Pinpoint the cell where the given text exists, returning its (X, Y) midpoint coordinate. 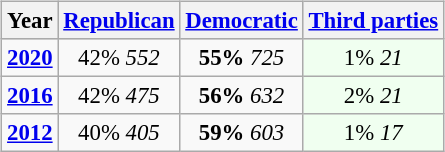
1% 21 (373, 58)
42% 552 (119, 58)
2020 (30, 58)
Third parties (373, 21)
59% 603 (242, 133)
2016 (30, 96)
55% 725 (242, 58)
Republican (119, 21)
Year (30, 21)
2% 21 (373, 96)
40% 405 (119, 133)
2012 (30, 133)
42% 475 (119, 96)
56% 632 (242, 96)
Democratic (242, 21)
1% 17 (373, 133)
